Extract the (x, y) coordinate from the center of the cell holding the provided text.  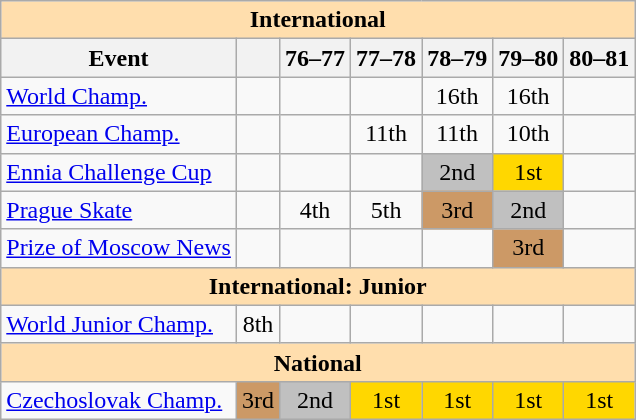
International: Junior (318, 286)
8th (258, 324)
5th (386, 210)
Czechoslovak Champ. (119, 400)
77–78 (386, 58)
Prize of Moscow News (119, 248)
76–77 (314, 58)
World Junior Champ. (119, 324)
Event (119, 58)
Ennia Challenge Cup (119, 172)
80–81 (600, 58)
4th (314, 210)
79–80 (528, 58)
World Champ. (119, 96)
10th (528, 134)
Prague Skate (119, 210)
National (318, 362)
European Champ. (119, 134)
78–79 (458, 58)
International (318, 20)
